Search for the cell housing the specified text and yield its [X, Y] center coordinate. 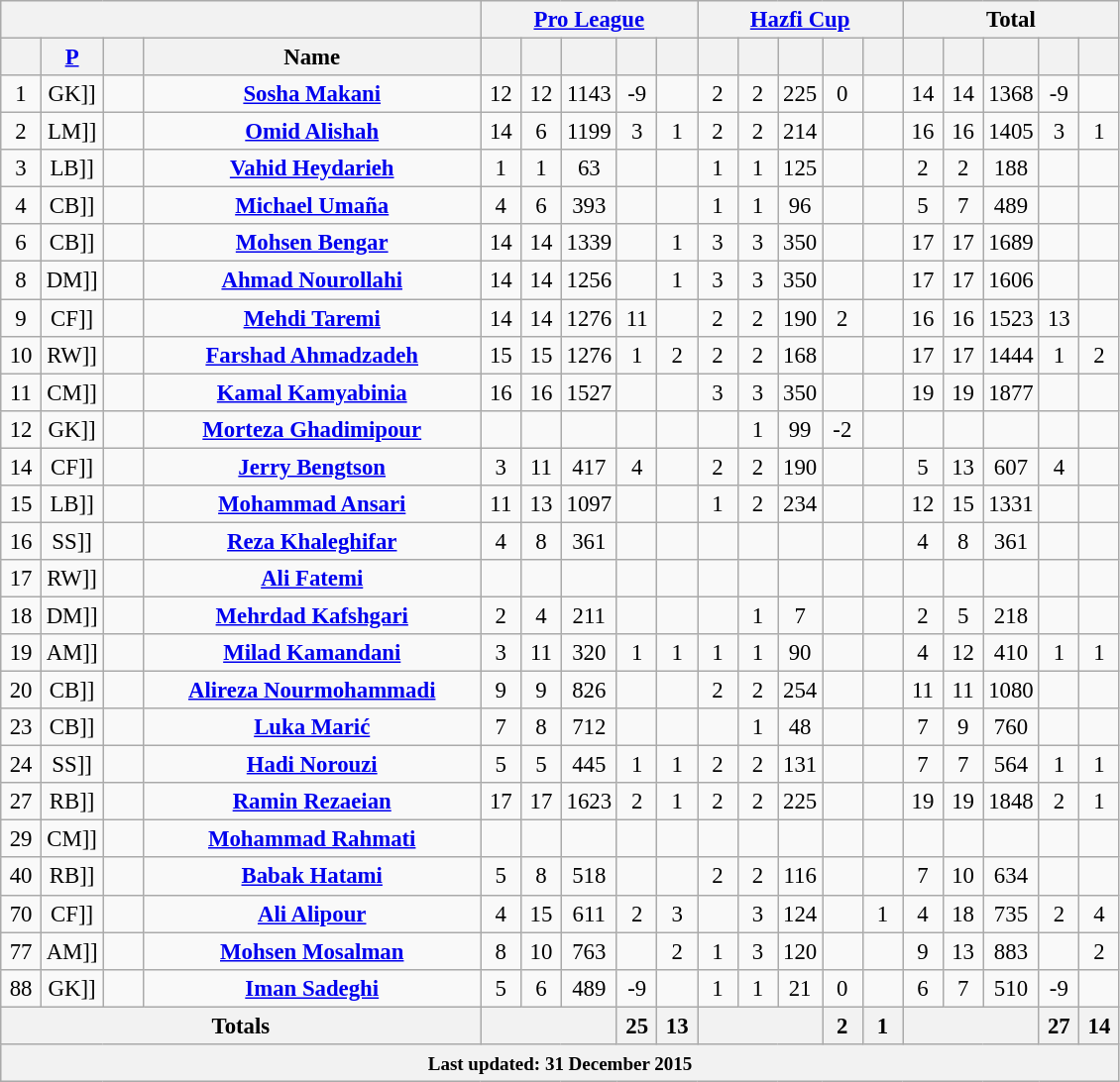
Hazfi Cup [801, 20]
Totals [241, 1026]
214 [801, 132]
Ramin Rezaeian [311, 802]
211 [589, 615]
735 [1011, 914]
1444 [1011, 355]
320 [589, 653]
Michael Umaña [311, 206]
Mohsen Mosalman [311, 951]
20 [22, 691]
P [71, 57]
712 [589, 727]
1606 [1011, 280]
826 [589, 691]
564 [1011, 765]
Jerry Bengtson [311, 467]
99 [801, 429]
96 [801, 206]
1689 [1011, 243]
Vahid Heydarieh [311, 168]
120 [801, 951]
77 [22, 951]
1527 [589, 392]
1877 [1011, 392]
Alireza Nourmohammadi [311, 691]
40 [22, 877]
Luka Marić [311, 727]
24 [22, 765]
Total [1011, 20]
518 [589, 877]
254 [801, 691]
Ali Alipour [311, 914]
Sosha Makani [311, 94]
410 [1011, 653]
131 [801, 765]
188 [1011, 168]
29 [22, 839]
1097 [589, 504]
124 [801, 914]
1623 [589, 802]
883 [1011, 951]
1339 [589, 243]
Mehrdad Kafshgari [311, 615]
Morteza Ghadimipour [311, 429]
116 [801, 877]
Last updated: 31 December 2015 [560, 1063]
Reza Khaleghifar [311, 541]
Mohammad Ansari [311, 504]
Mohsen Bengar [311, 243]
LM]] [71, 132]
634 [1011, 877]
393 [589, 206]
234 [801, 504]
1080 [1011, 691]
1848 [1011, 802]
Pro League [589, 20]
63 [589, 168]
417 [589, 467]
90 [801, 653]
23 [22, 727]
25 [636, 1026]
1199 [589, 132]
1256 [589, 280]
48 [801, 727]
Farshad Ahmadzadeh [311, 355]
Mohammad Rahmati [311, 839]
1368 [1011, 94]
Milad Kamandani [311, 653]
Name [311, 57]
607 [1011, 467]
21 [801, 988]
510 [1011, 988]
1523 [1011, 318]
763 [589, 951]
Hadi Norouzi [311, 765]
Ali Fatemi [311, 579]
Mehdi Taremi [311, 318]
70 [22, 914]
445 [589, 765]
Kamal Kamyabinia [311, 392]
88 [22, 988]
Ahmad Nourollahi [311, 280]
Omid Alishah [311, 132]
1405 [1011, 132]
1331 [1011, 504]
218 [1011, 615]
Iman Sadeghi [311, 988]
760 [1011, 727]
Babak Hatami [311, 877]
-2 [842, 429]
611 [589, 914]
125 [801, 168]
168 [801, 355]
1143 [589, 94]
